Capture the cell that displays the provided text and extract its (X, Y) central coordinate. 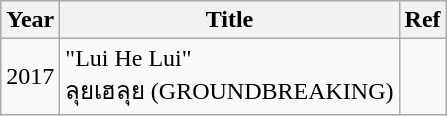
Title (230, 20)
Ref (422, 20)
"Lui He Lui"ลุยเฮลุย (GROUNDBREAKING) (230, 77)
Year (30, 20)
2017 (30, 77)
